Locate the cell with the specified text and output its [x, y] center coordinate. 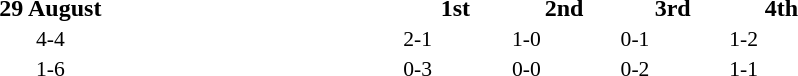
2-1 [456, 39]
1-0 [564, 39]
0-1 [672, 39]
